Scan for the cell matching the given text and deliver its [X, Y] coordinate at center. 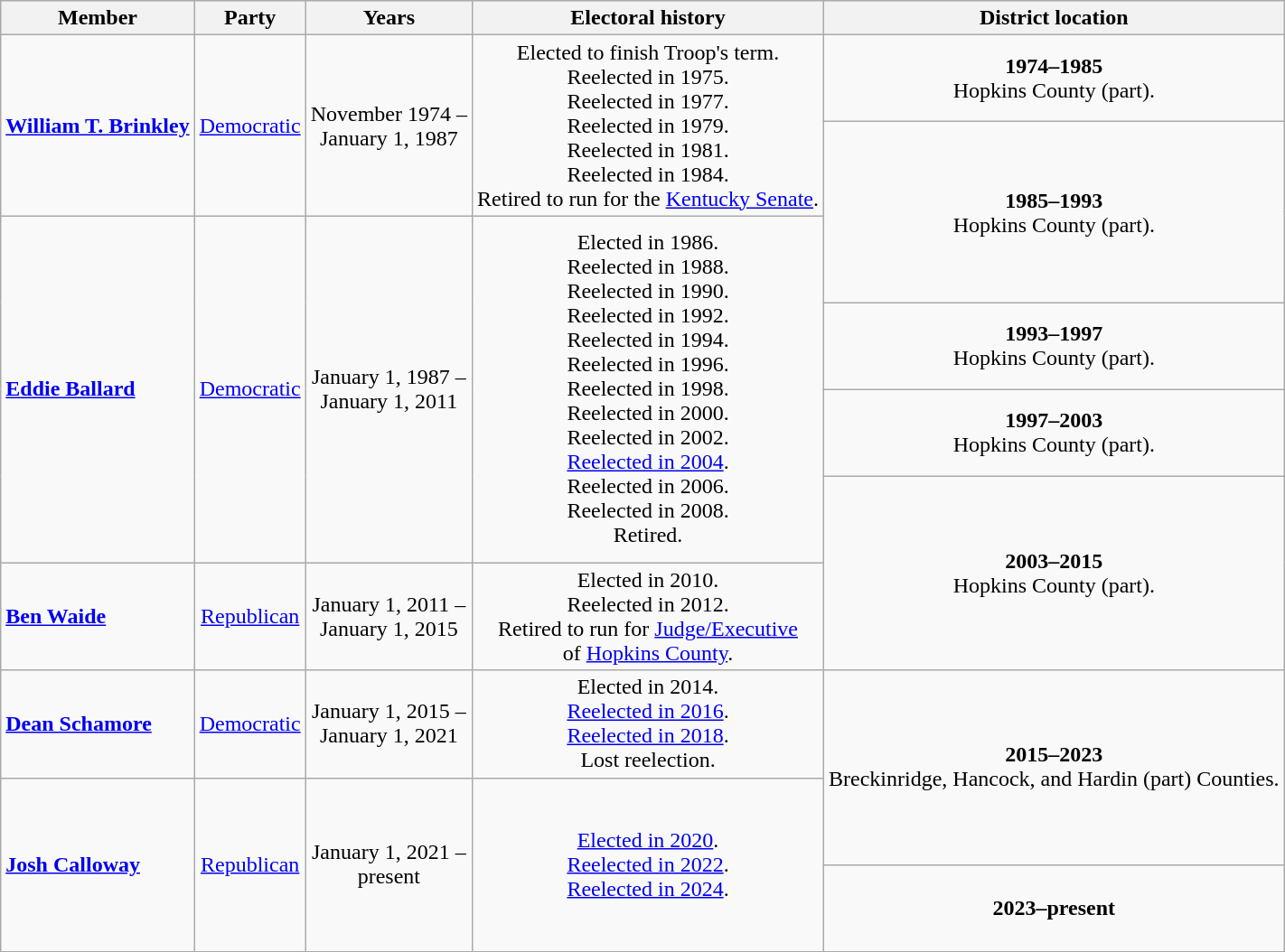
Years [389, 18]
1985–1993Hopkins County (part). [1055, 212]
1997–2003Hopkins County (part). [1055, 433]
1974–1985Hopkins County (part). [1055, 79]
District location [1055, 18]
January 1, 2021 –present [389, 864]
Eddie Ballard [98, 389]
Member [98, 18]
January 1, 2015 –January 1, 2021 [389, 724]
Electoral history [649, 18]
Elected in 2014.Reelected in 2016.Reelected in 2018.Lost reelection. [649, 724]
January 1, 1987 –January 1, 2011 [389, 389]
Dean Schamore [98, 724]
Josh Calloway [98, 864]
2023–present [1055, 908]
2003–2015Hopkins County (part). [1055, 573]
2015–2023Breckinridge, Hancock, and Hardin (part) Counties. [1055, 768]
Party [249, 18]
November 1974 –January 1, 1987 [389, 126]
Elected in 2020.Reelected in 2022.Reelected in 2024. [649, 864]
1993–1997Hopkins County (part). [1055, 346]
Ben Waide [98, 616]
January 1, 2011 –January 1, 2015 [389, 616]
Elected in 2010.Reelected in 2012.Retired to run for Judge/Executiveof Hopkins County. [649, 616]
William T. Brinkley [98, 126]
